Provide the (X, Y) coordinate of the cell's center where the given text is located.  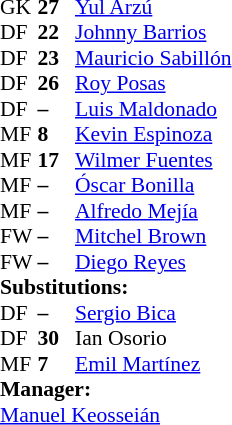
Luis Maldonado (153, 109)
7 (57, 364)
Alfredo Mejía (153, 211)
8 (57, 135)
Mauricio Sabillón (153, 58)
Substitutions: (116, 287)
Roy Posas (153, 83)
Wilmer Fuentes (153, 160)
Ian Osorio (153, 339)
17 (57, 160)
30 (57, 339)
Emil Martínez (153, 364)
Manager: (116, 389)
Diego Reyes (153, 262)
23 (57, 58)
Óscar Bonilla (153, 185)
26 (57, 83)
Kevin Espinoza (153, 135)
22 (57, 33)
Johnny Barrios (153, 33)
Mitchel Brown (153, 237)
Sergio Bica (153, 313)
